Determine the (X, Y) coordinate at the center of the cell enclosing the given text.  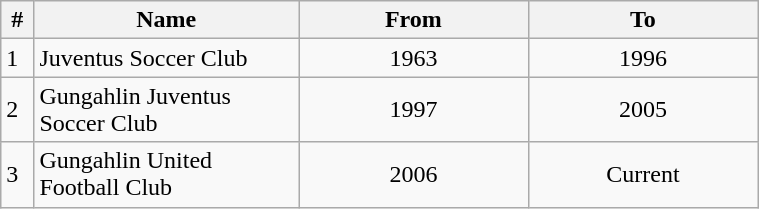
3 (18, 174)
Current (643, 174)
From (414, 20)
# (18, 20)
1997 (414, 110)
1996 (643, 58)
Gungahlin United Football Club (166, 174)
1 (18, 58)
Name (166, 20)
To (643, 20)
1963 (414, 58)
2006 (414, 174)
Gungahlin Juventus Soccer Club (166, 110)
2005 (643, 110)
Juventus Soccer Club (166, 58)
2 (18, 110)
